Capture the cell that displays the provided text and extract its [X, Y] central coordinate. 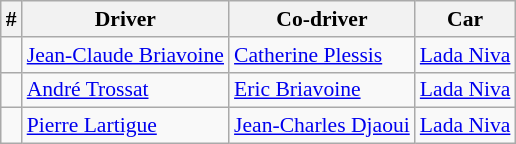
Co-driver [322, 19]
Jean-Claude Briavoine [126, 55]
Pierre Lartigue [126, 126]
André Trossat [126, 90]
# [12, 19]
Eric Briavoine [322, 90]
Driver [126, 19]
Jean-Charles Djaoui [322, 126]
Catherine Plessis [322, 55]
Car [466, 19]
